From the cell containing the given text, extract its center point as (x, y) coordinate. 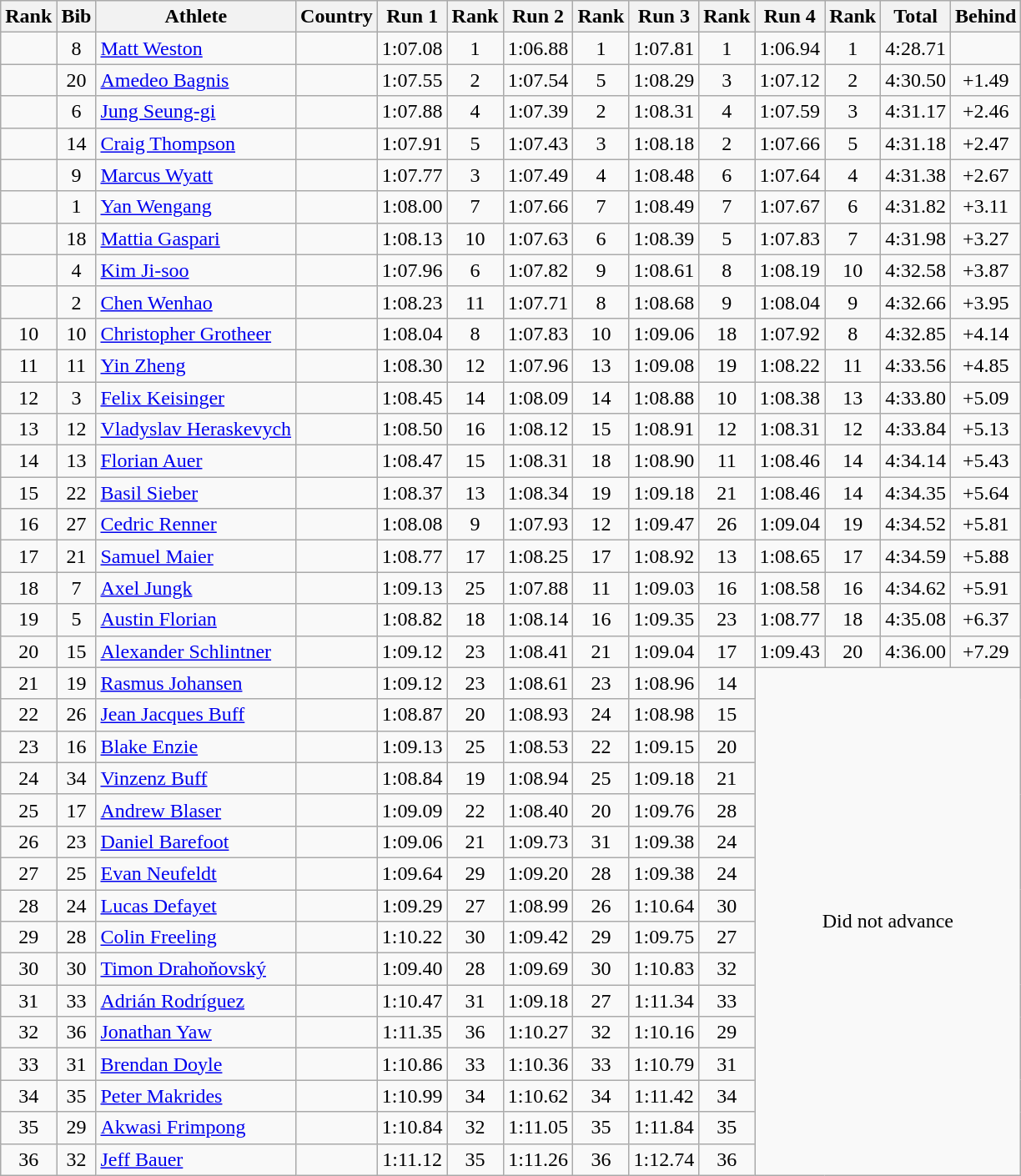
1:08.96 (664, 683)
1:07.71 (538, 302)
Chen Wenhao (196, 302)
1:08.14 (538, 620)
+5.88 (985, 556)
1:08.39 (664, 239)
Kim Ji-soo (196, 270)
1:08.40 (538, 810)
1:08.91 (664, 430)
Blake Enzie (196, 746)
1:07.93 (538, 525)
1:08.65 (790, 556)
Did not advance (888, 921)
+5.43 (985, 461)
1:08.84 (412, 778)
Run 1 (412, 17)
1:07.49 (538, 175)
4:34.14 (916, 461)
1:08.48 (664, 175)
1:07.82 (538, 270)
1:11.05 (538, 1128)
Adrián Rodríguez (196, 1001)
1:08.50 (412, 430)
1:09.40 (412, 969)
4:35.08 (916, 620)
1:08.99 (538, 905)
+2.47 (985, 143)
1:08.34 (538, 493)
1:08.49 (664, 207)
Andrew Blaser (196, 810)
1:08.82 (412, 620)
1:07.67 (790, 207)
+4.85 (985, 365)
1:10.27 (538, 1033)
4:33.84 (916, 430)
Vladyslav Heraskevych (196, 430)
Evan Neufeldt (196, 873)
1:07.54 (538, 80)
Run 3 (664, 17)
Marcus Wyatt (196, 175)
4:31.38 (916, 175)
Jonathan Yaw (196, 1033)
4:31.18 (916, 143)
Run 4 (790, 17)
Akwasi Frimpong (196, 1128)
+5.13 (985, 430)
1:08.68 (664, 302)
1:08.94 (538, 778)
4:32.58 (916, 270)
1:10.36 (538, 1064)
1:12.74 (664, 1159)
1:07.43 (538, 143)
+5.81 (985, 525)
1:08.19 (790, 270)
+3.95 (985, 302)
1:09.08 (664, 365)
1:08.37 (412, 493)
1:08.41 (538, 651)
4:34.35 (916, 493)
+6.37 (985, 620)
1:08.87 (412, 715)
1:08.09 (538, 398)
1:08.58 (790, 588)
+3.11 (985, 207)
Felix Keisinger (196, 398)
1:08.29 (664, 80)
4:34.52 (916, 525)
1:08.88 (664, 398)
1:11.42 (664, 1096)
1:11.84 (664, 1128)
1:06.88 (538, 48)
+5.09 (985, 398)
Amedeo Bagnis (196, 80)
4:31.82 (916, 207)
1:09.47 (664, 525)
1:08.08 (412, 525)
Craig Thompson (196, 143)
Basil Sieber (196, 493)
1:08.93 (538, 715)
Jean Jacques Buff (196, 715)
Alexander Schlintner (196, 651)
4:33.56 (916, 365)
4:32.66 (916, 302)
Jeff Bauer (196, 1159)
1:08.18 (664, 143)
+4.14 (985, 334)
4:28.71 (916, 48)
1:08.30 (412, 365)
1:09.35 (664, 620)
1:07.55 (412, 80)
1:09.75 (664, 937)
Matt Weston (196, 48)
Country (337, 17)
1:08.12 (538, 430)
1:10.79 (664, 1064)
1:09.76 (664, 810)
Jung Seung-gi (196, 112)
Athlete (196, 17)
Lucas Defayet (196, 905)
+3.27 (985, 239)
Florian Auer (196, 461)
1:07.77 (412, 175)
+7.29 (985, 651)
4:33.80 (916, 398)
Vinzenz Buff (196, 778)
4:34.59 (916, 556)
1:09.42 (538, 937)
1:10.16 (664, 1033)
1:09.69 (538, 969)
Austin Florian (196, 620)
+5.64 (985, 493)
Samuel Maier (196, 556)
1:09.15 (664, 746)
Mattia Gaspari (196, 239)
4:31.98 (916, 239)
1:08.92 (664, 556)
1:07.64 (790, 175)
4:31.17 (916, 112)
1:08.53 (538, 746)
Axel Jungk (196, 588)
1:08.38 (790, 398)
1:11.34 (664, 1001)
Daniel Barefoot (196, 842)
Bib (77, 17)
1:10.64 (664, 905)
1:09.09 (412, 810)
1:08.13 (412, 239)
1:06.94 (790, 48)
1:07.91 (412, 143)
Behind (985, 17)
1:08.90 (664, 461)
1:09.64 (412, 873)
1:11.26 (538, 1159)
1:08.47 (412, 461)
Total (916, 17)
Christopher Grotheer (196, 334)
1:09.73 (538, 842)
1:08.23 (412, 302)
1:10.84 (412, 1128)
Colin Freeling (196, 937)
+2.67 (985, 175)
1:11.12 (412, 1159)
+5.91 (985, 588)
Cedric Renner (196, 525)
1:08.98 (664, 715)
1:08.00 (412, 207)
1:08.45 (412, 398)
+3.87 (985, 270)
Yan Wengang (196, 207)
4:30.50 (916, 80)
1:10.99 (412, 1096)
1:10.22 (412, 937)
1:09.03 (664, 588)
1:10.83 (664, 969)
1:10.47 (412, 1001)
Brendan Doyle (196, 1064)
Yin Zheng (196, 365)
1:10.86 (412, 1064)
1:11.35 (412, 1033)
4:34.62 (916, 588)
1:07.08 (412, 48)
1:07.81 (664, 48)
Peter Makrides (196, 1096)
Run 2 (538, 17)
1:09.43 (790, 651)
1:08.25 (538, 556)
4:36.00 (916, 651)
+2.46 (985, 112)
1:07.63 (538, 239)
+1.49 (985, 80)
1:07.92 (790, 334)
1:09.29 (412, 905)
Rasmus Johansen (196, 683)
1:10.62 (538, 1096)
Timon Drahoňovský (196, 969)
1:09.20 (538, 873)
1:08.22 (790, 365)
4:32.85 (916, 334)
1:07.59 (790, 112)
1:07.39 (538, 112)
1:07.12 (790, 80)
